Capture the cell that displays the provided text and extract its (X, Y) central coordinate. 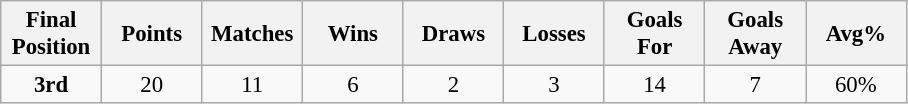
Matches (252, 34)
3rd (52, 85)
6 (354, 85)
11 (252, 85)
Points (152, 34)
Goals For (654, 34)
Wins (354, 34)
Avg% (856, 34)
7 (756, 85)
20 (152, 85)
Draws (454, 34)
14 (654, 85)
60% (856, 85)
Losses (554, 34)
Goals Away (756, 34)
Final Position (52, 34)
3 (554, 85)
2 (454, 85)
